Scan for the cell matching the given text and deliver its [X, Y] coordinate at center. 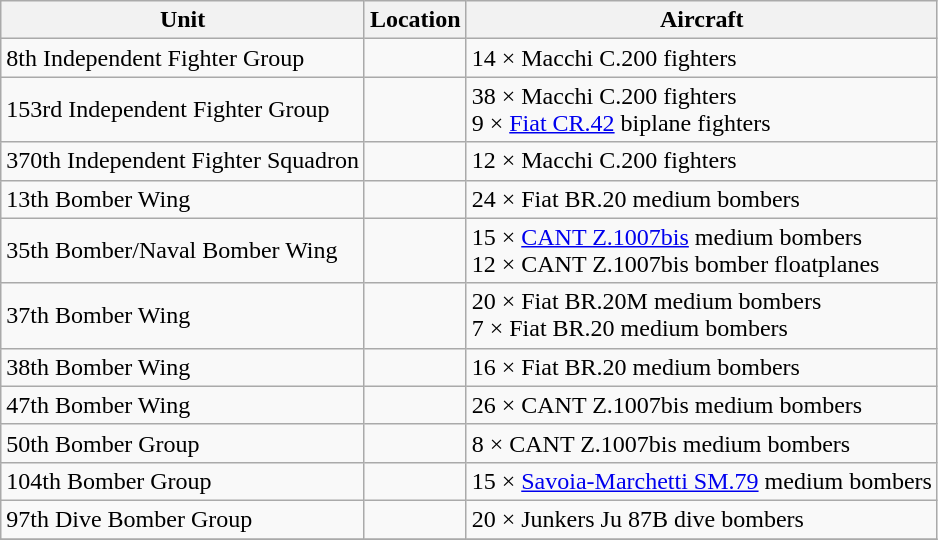
13th Bomber Wing [183, 199]
Unit [183, 20]
15 × Savoia-Marchetti SM.79 medium bombers [702, 481]
370th Independent Fighter Squadron [183, 161]
Aircraft [702, 20]
104th Bomber Group [183, 481]
24 × Fiat BR.20 medium bombers [702, 199]
16 × Fiat BR.20 medium bombers [702, 367]
50th Bomber Group [183, 443]
12 × Macchi C.200 fighters [702, 161]
35th Bomber/Naval Bomber Wing [183, 250]
20 × Fiat BR.20M medium bombers7 × Fiat BR.20 medium bombers [702, 316]
38th Bomber Wing [183, 367]
8 × CANT Z.1007bis medium bombers [702, 443]
15 × CANT Z.1007bis medium bombers12 × CANT Z.1007bis bomber floatplanes [702, 250]
37th Bomber Wing [183, 316]
14 × Macchi C.200 fighters [702, 58]
38 × Macchi C.200 fighters9 × Fiat CR.42 biplane fighters [702, 110]
Location [415, 20]
8th Independent Fighter Group [183, 58]
47th Bomber Wing [183, 405]
20 × Junkers Ju 87B dive bombers [702, 519]
97th Dive Bomber Group [183, 519]
153rd Independent Fighter Group [183, 110]
26 × CANT Z.1007bis medium bombers [702, 405]
